Search for the cell housing the specified text and yield its (X, Y) center coordinate. 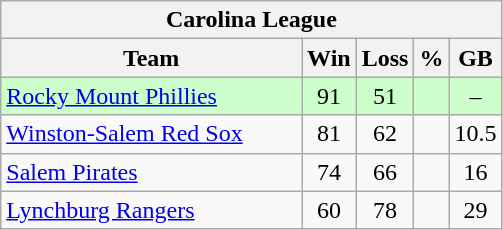
66 (385, 172)
78 (385, 210)
Salem Pirates (152, 172)
91 (330, 96)
Rocky Mount Phillies (152, 96)
Loss (385, 58)
81 (330, 134)
10.5 (476, 134)
60 (330, 210)
51 (385, 96)
74 (330, 172)
Team (152, 58)
Winston-Salem Red Sox (152, 134)
29 (476, 210)
Win (330, 58)
– (476, 96)
62 (385, 134)
% (432, 58)
16 (476, 172)
Lynchburg Rangers (152, 210)
GB (476, 58)
Carolina League (252, 20)
